Return the (X, Y) coordinate for the center point of the cell that contains the specified text.  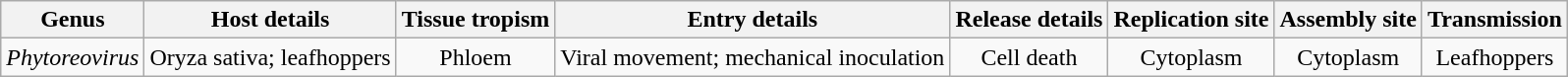
Leafhoppers (1494, 57)
Phytoreovirus (73, 57)
Cell death (1030, 57)
Release details (1030, 20)
Viral movement; mechanical inoculation (753, 57)
Genus (73, 20)
Assembly site (1348, 20)
Transmission (1494, 20)
Entry details (753, 20)
Phloem (476, 57)
Host details (270, 20)
Oryza sativa; leafhoppers (270, 57)
Replication site (1191, 20)
Tissue tropism (476, 20)
